Find where the given text appears and provide that cell's center as [X, Y] coordinate. 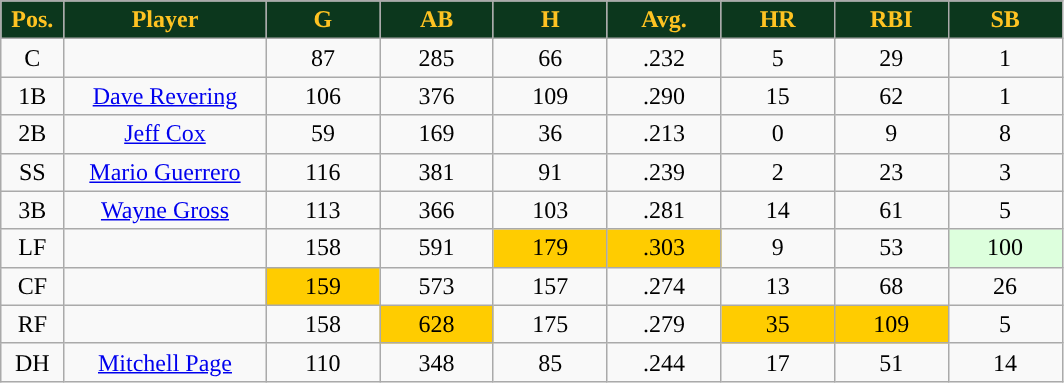
LF [32, 248]
SS [32, 172]
.290 [664, 96]
68 [892, 286]
2B [32, 134]
0 [778, 134]
26 [1005, 286]
113 [323, 210]
.303 [664, 248]
.279 [664, 324]
Avg. [664, 20]
23 [892, 172]
159 [323, 286]
87 [323, 58]
53 [892, 248]
179 [550, 248]
29 [892, 58]
15 [778, 96]
.232 [664, 58]
1B [32, 96]
.244 [664, 362]
106 [323, 96]
100 [1005, 248]
103 [550, 210]
2 [778, 172]
85 [550, 362]
35 [778, 324]
C [32, 58]
DH [32, 362]
RBI [892, 20]
Dave Revering [165, 96]
17 [778, 362]
.213 [664, 134]
Wayne Gross [165, 210]
348 [437, 362]
116 [323, 172]
RF [32, 324]
36 [550, 134]
HR [778, 20]
66 [550, 58]
91 [550, 172]
Mario Guerrero [165, 172]
175 [550, 324]
573 [437, 286]
381 [437, 172]
51 [892, 362]
CF [32, 286]
Jeff Cox [165, 134]
13 [778, 286]
.239 [664, 172]
.274 [664, 286]
628 [437, 324]
8 [1005, 134]
SB [1005, 20]
AB [437, 20]
3B [32, 210]
Player [165, 20]
169 [437, 134]
62 [892, 96]
376 [437, 96]
H [550, 20]
G [323, 20]
285 [437, 58]
Pos. [32, 20]
.281 [664, 210]
110 [323, 362]
Mitchell Page [165, 362]
59 [323, 134]
366 [437, 210]
591 [437, 248]
157 [550, 286]
3 [1005, 172]
61 [892, 210]
